Detect which cell encompasses the target text, then output its (x, y) center coordinate. 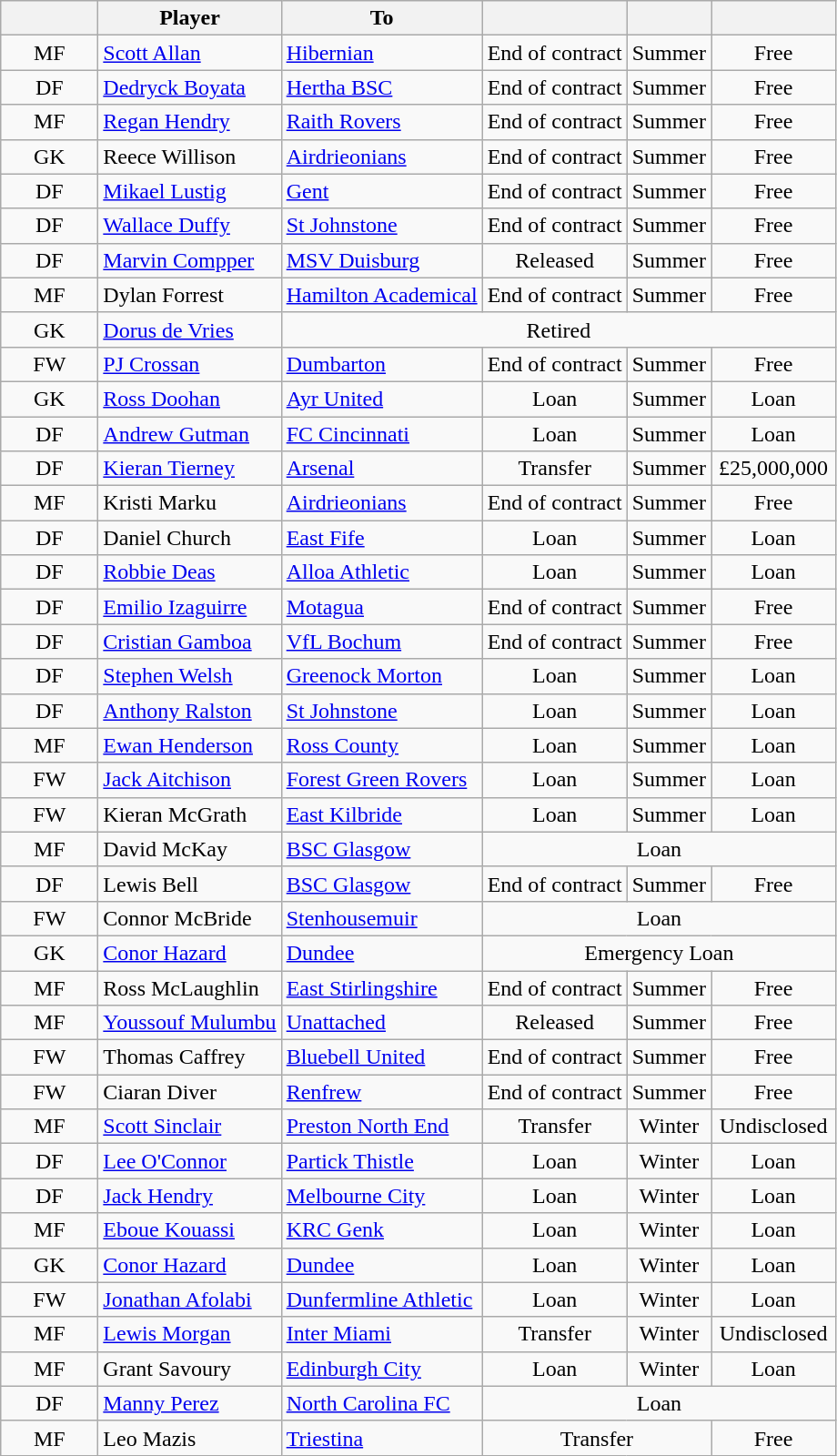
Scott Sinclair (189, 1127)
Dunfermline Athletic (382, 1299)
Lewis Bell (189, 884)
Ewan Henderson (189, 745)
Hertha BSC (382, 87)
Edinburgh City (382, 1369)
Arsenal (382, 469)
Inter Miami (382, 1334)
Dedryck Boyata (189, 87)
Alloa Athletic (382, 572)
Ross Doohan (189, 399)
Scott Allan (189, 53)
Triestina (382, 1438)
East Fife (382, 538)
Youssouf Mulumbu (189, 1023)
Gent (382, 191)
Preston North End (382, 1127)
Reece Willison (189, 157)
Manny Perez (189, 1403)
Unattached (382, 1023)
Renfrew (382, 1092)
Hibernian (382, 53)
Kieran Tierney (189, 469)
Bluebell United (382, 1057)
Player (189, 18)
Thomas Caffrey (189, 1057)
Mikael Lustig (189, 191)
Connor McBride (189, 918)
Grant Savoury (189, 1369)
David McKay (189, 849)
MSV Duisburg (382, 260)
Forest Green Rovers (382, 780)
PJ Crossan (189, 364)
Dorus de Vries (189, 329)
Emilio Izaguirre (189, 607)
Lewis Morgan (189, 1334)
Retired (559, 329)
Ciaran Diver (189, 1092)
Daniel Church (189, 538)
East Stirlingshire (382, 987)
Robbie Deas (189, 572)
East Kilbride (382, 814)
Regan Hendry (189, 122)
Stenhousemuir (382, 918)
Partick Thistle (382, 1161)
Kristi Marku (189, 503)
Jack Aitchison (189, 780)
Melbourne City (382, 1196)
Eboue Kouassi (189, 1230)
Greenock Morton (382, 676)
Emergency Loan (659, 953)
Anthony Ralston (189, 711)
Raith Rovers (382, 122)
Leo Mazis (189, 1438)
Dumbarton (382, 364)
Cristian Gamboa (189, 642)
Lee O'Connor (189, 1161)
Ross County (382, 745)
Motagua (382, 607)
North Carolina FC (382, 1403)
Jack Hendry (189, 1196)
Kieran McGrath (189, 814)
Stephen Welsh (189, 676)
Andrew Gutman (189, 434)
KRC Genk (382, 1230)
Ayr United (382, 399)
Hamilton Academical (382, 295)
Ross McLaughlin (189, 987)
To (382, 18)
£25,000,000 (773, 469)
Jonathan Afolabi (189, 1299)
FC Cincinnati (382, 434)
Marvin Compper (189, 260)
VfL Bochum (382, 642)
Dylan Forrest (189, 295)
Wallace Duffy (189, 226)
